Locate the cell with the specified text and output its (x, y) center coordinate. 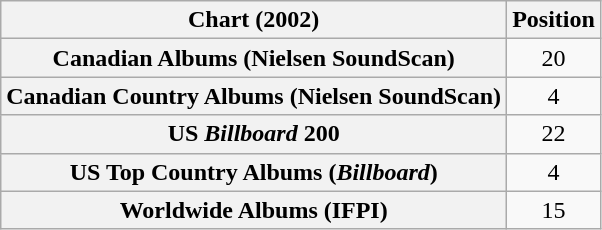
22 (554, 134)
Chart (2002) (254, 20)
Worldwide Albums (IFPI) (254, 210)
Position (554, 20)
US Billboard 200 (254, 134)
15 (554, 210)
20 (554, 58)
Canadian Country Albums (Nielsen SoundScan) (254, 96)
US Top Country Albums (Billboard) (254, 172)
Canadian Albums (Nielsen SoundScan) (254, 58)
